Scan for the cell matching the given text and deliver its (x, y) coordinate at center. 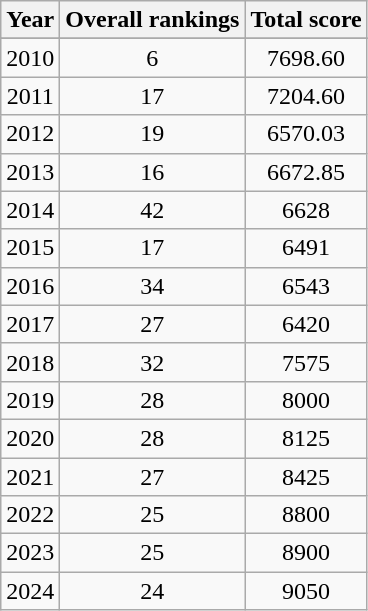
8800 (306, 515)
7698.60 (306, 58)
32 (152, 362)
24 (152, 591)
6 (152, 58)
7575 (306, 362)
2016 (30, 286)
6570.03 (306, 134)
2018 (30, 362)
2013 (30, 172)
6420 (306, 324)
2020 (30, 438)
34 (152, 286)
2014 (30, 210)
6491 (306, 248)
9050 (306, 591)
Year (30, 20)
2019 (30, 400)
Total score (306, 20)
Overall rankings (152, 20)
16 (152, 172)
8125 (306, 438)
2011 (30, 96)
2017 (30, 324)
6672.85 (306, 172)
8425 (306, 477)
2021 (30, 477)
6628 (306, 210)
2010 (30, 58)
2023 (30, 553)
2024 (30, 591)
2015 (30, 248)
6543 (306, 286)
7204.60 (306, 96)
2022 (30, 515)
19 (152, 134)
8900 (306, 553)
2012 (30, 134)
42 (152, 210)
8000 (306, 400)
